Search for the cell housing the specified text and yield its [X, Y] center coordinate. 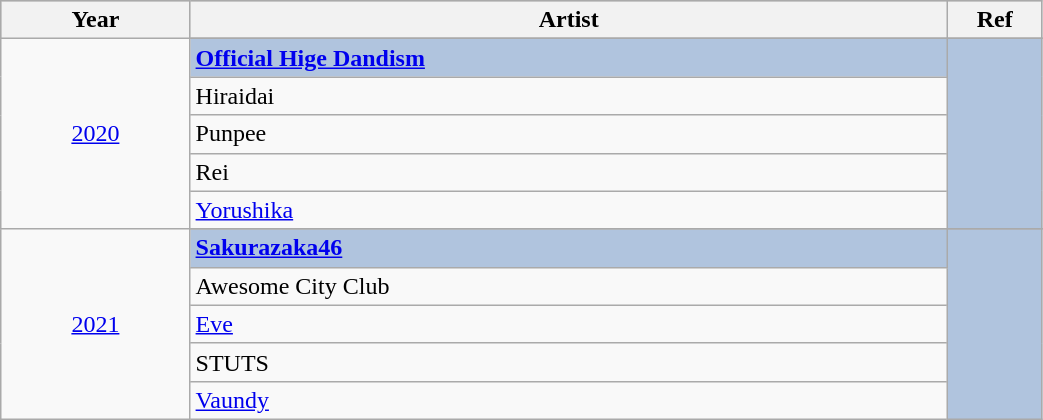
2020 [96, 134]
Artist [568, 20]
2021 [96, 324]
Eve [568, 324]
Punpee [568, 134]
Vaundy [568, 400]
Yorushika [568, 210]
Awesome City Club [568, 286]
Hiraidai [568, 96]
Year [96, 20]
Ref [994, 20]
Official Hige Dandism [568, 58]
Sakurazaka46 [568, 248]
Rei [568, 172]
STUTS [568, 362]
